Determine the (X, Y) coordinate at the center of the cell enclosing the given text.  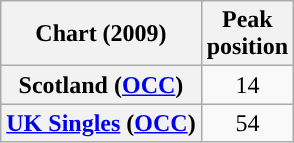
UK Singles (OCC) (101, 123)
Chart (2009) (101, 34)
Peakposition (247, 34)
54 (247, 123)
Scotland (OCC) (101, 85)
14 (247, 85)
